Identify which cell holds the provided text, then report its (X, Y) central coordinate. 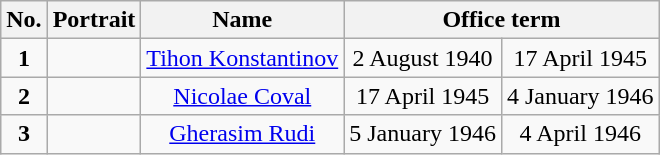
5 January 1946 (423, 134)
Gherasim Rudi (242, 134)
Nicolae Coval (242, 96)
Portrait (94, 20)
3 (24, 134)
Tihon Konstantinov (242, 58)
Name (242, 20)
1 (24, 58)
Office term (502, 20)
4 April 1946 (580, 134)
2 (24, 96)
4 January 1946 (580, 96)
2 August 1940 (423, 58)
No. (24, 20)
